Return (X, Y) of the center of cell containing provided text 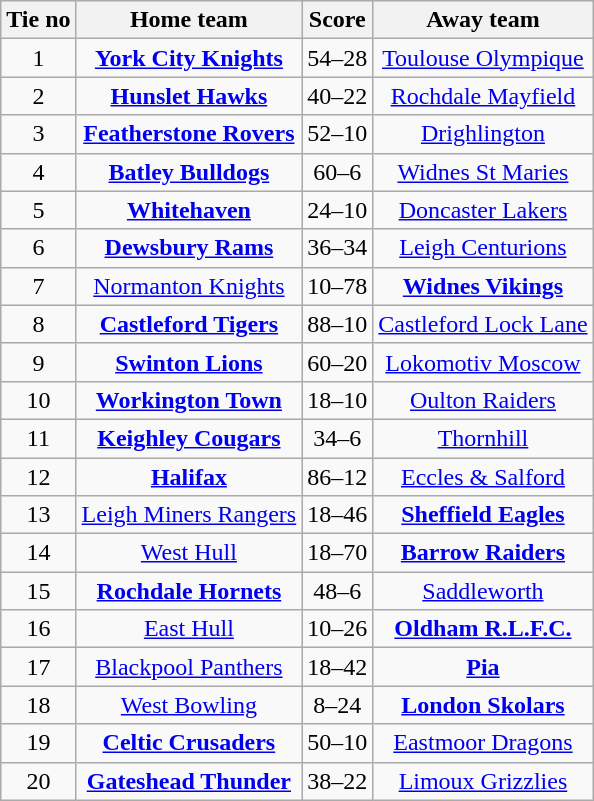
7 (38, 286)
Normanton Knights (189, 286)
Home team (189, 20)
18–42 (338, 667)
Doncaster Lakers (483, 210)
16 (38, 629)
Featherstone Rovers (189, 134)
Widnes Vikings (483, 286)
Workington Town (189, 400)
24–10 (338, 210)
86–12 (338, 477)
Blackpool Panthers (189, 667)
18–70 (338, 553)
Eccles & Salford (483, 477)
Swinton Lions (189, 362)
34–6 (338, 438)
Keighley Cougars (189, 438)
1 (38, 58)
Tie no (38, 20)
12 (38, 477)
East Hull (189, 629)
West Hull (189, 553)
19 (38, 743)
40–22 (338, 96)
Oulton Raiders (483, 400)
Castleford Lock Lane (483, 324)
Oldham R.L.F.C. (483, 629)
6 (38, 248)
50–10 (338, 743)
52–10 (338, 134)
Thornhill (483, 438)
London Skolars (483, 705)
Limoux Grizzlies (483, 781)
38–22 (338, 781)
10 (38, 400)
5 (38, 210)
Halifax (189, 477)
60–6 (338, 172)
Sheffield Eagles (483, 515)
20 (38, 781)
York City Knights (189, 58)
2 (38, 96)
West Bowling (189, 705)
10–78 (338, 286)
18 (38, 705)
60–20 (338, 362)
Barrow Raiders (483, 553)
Hunslet Hawks (189, 96)
8–24 (338, 705)
11 (38, 438)
10–26 (338, 629)
88–10 (338, 324)
4 (38, 172)
Batley Bulldogs (189, 172)
Toulouse Olympique (483, 58)
Lokomotiv Moscow (483, 362)
Saddleworth (483, 591)
3 (38, 134)
54–28 (338, 58)
36–34 (338, 248)
Widnes St Maries (483, 172)
Drighlington (483, 134)
Dewsbury Rams (189, 248)
Leigh Centurions (483, 248)
Gateshead Thunder (189, 781)
15 (38, 591)
Leigh Miners Rangers (189, 515)
Castleford Tigers (189, 324)
14 (38, 553)
17 (38, 667)
Away team (483, 20)
Rochdale Hornets (189, 591)
Rochdale Mayfield (483, 96)
Eastmoor Dragons (483, 743)
18–46 (338, 515)
18–10 (338, 400)
Pia (483, 667)
Whitehaven (189, 210)
13 (38, 515)
Celtic Crusaders (189, 743)
8 (38, 324)
48–6 (338, 591)
Score (338, 20)
9 (38, 362)
